From the cell containing the given text, extract its center point as (X, Y) coordinate. 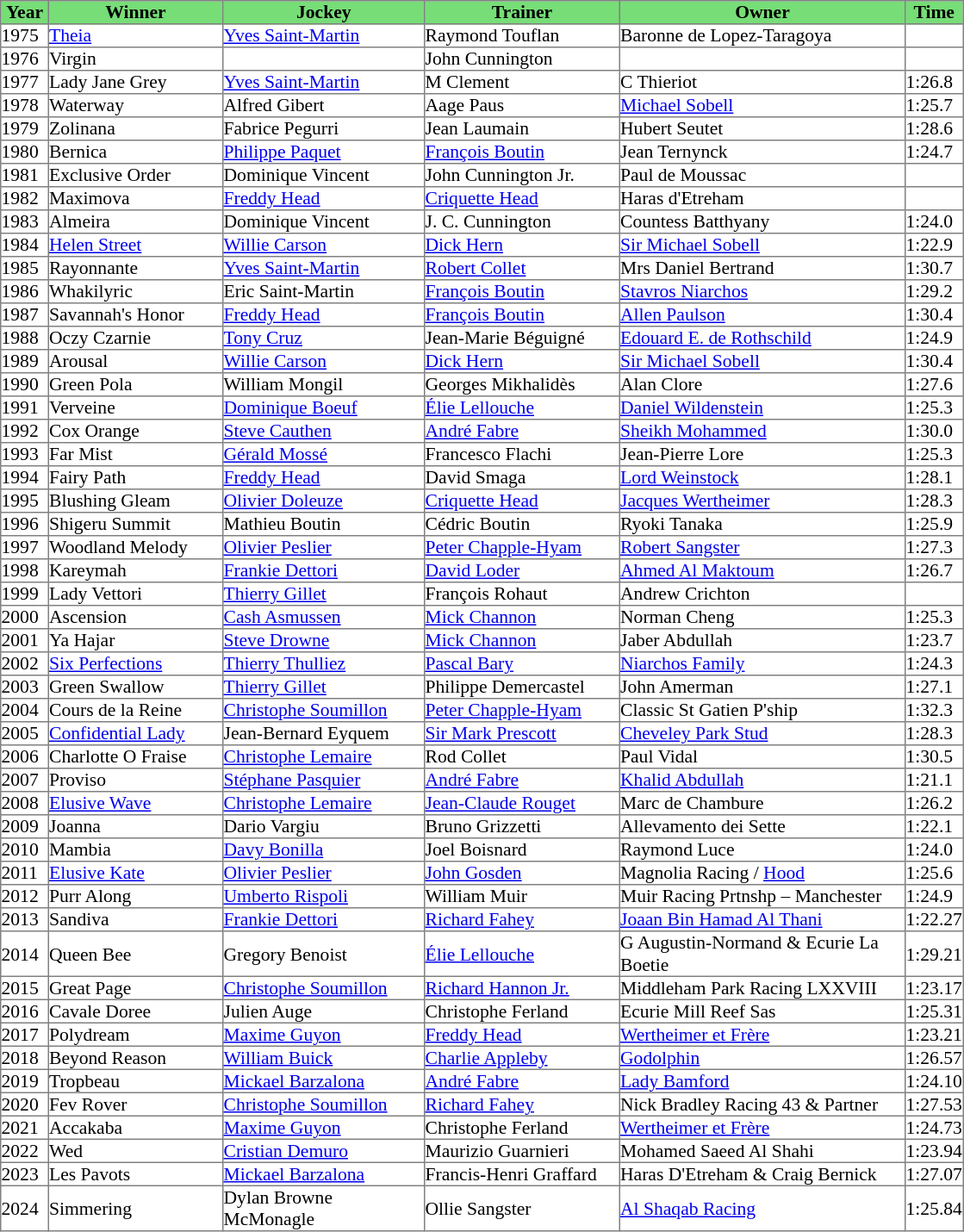
2000 (25, 617)
1991 (25, 408)
Jacques Wertheimer (762, 501)
1:32.3 (934, 710)
Almeira (135, 222)
Jean-Claude Rouget (522, 803)
Jean Laumain (522, 129)
1:23.21 (934, 1034)
Mohamed Saeed Al Shahi (762, 1151)
William Buick (324, 1058)
1:26.57 (934, 1058)
1988 (25, 338)
Olivier Doleuze (324, 501)
Stavros Niarchos (762, 291)
Michael Sobell (762, 105)
Woodland Melody (135, 548)
1:22.27 (934, 920)
Time (934, 12)
1998 (25, 570)
1:25.84 (934, 1208)
2004 (25, 710)
2002 (25, 663)
Niarchos Family (762, 663)
Marc de Chambure (762, 803)
Khalid Abdullah (762, 781)
Six Perfections (135, 663)
1:25.31 (934, 1011)
Helen Street (135, 245)
Aage Paus (522, 105)
Cash Asmussen (324, 617)
Paul Vidal (762, 756)
Georges Mikhalidès (522, 384)
François Rohaut (522, 594)
John Cunnington (522, 59)
Francesco Flachi (522, 455)
1:24.10 (934, 1080)
Stéphane Pasquier (324, 781)
Alan Clore (762, 384)
1:25.6 (934, 874)
1976 (25, 59)
Dario Vargiu (324, 827)
Paul de Moussac (762, 176)
Far Mist (135, 455)
Richard Hannon Jr. (522, 987)
Joanna (135, 827)
2009 (25, 827)
1:24.73 (934, 1127)
Kareymah (135, 570)
1:29.2 (934, 291)
G Augustin-Normand & Ecurie La Boetie (762, 954)
Waterway (135, 105)
Proviso (135, 781)
Cox Orange (135, 431)
Daniel Wildenstein (762, 408)
2011 (25, 874)
Ecurie Mill Reef Sas (762, 1011)
2013 (25, 920)
Shigeru Summit (135, 524)
1996 (25, 524)
Countess Batthyany (762, 222)
Lady Bamford (762, 1080)
Exclusive Order (135, 176)
Nick Bradley Racing 43 & Partner (762, 1104)
Dominique Boeuf (324, 408)
2007 (25, 781)
Robert Sangster (762, 548)
1:30.7 (934, 269)
1:23.7 (934, 641)
1:22.1 (934, 827)
Baronne de Lopez-Taragoya (762, 36)
2014 (25, 954)
1980 (25, 152)
Trainer (522, 12)
1999 (25, 594)
1983 (25, 222)
2020 (25, 1104)
David Smaga (522, 477)
2018 (25, 1058)
Queen Bee (135, 954)
2021 (25, 1127)
1:28.1 (934, 477)
Rayonnante (135, 269)
Allevamento dei Sette (762, 827)
J. C. Cunnington (522, 222)
1984 (25, 245)
Alfred Gibert (324, 105)
Purr Along (135, 896)
Cheveley Park Stud (762, 734)
1995 (25, 501)
2022 (25, 1151)
Lady Vettori (135, 594)
Charlie Appleby (522, 1058)
Godolphin (762, 1058)
Ascension (135, 617)
1:29.21 (934, 954)
1:27.3 (934, 548)
Bernica (135, 152)
Norman Cheng (762, 617)
C Thieriot (762, 83)
Andrew Crichton (762, 594)
Gregory Benoist (324, 954)
Oczy Czarnie (135, 338)
2024 (25, 1208)
Owner (762, 12)
Great Page (135, 987)
Savannah's Honor (135, 315)
Raymond Touflan (522, 36)
Sandiva (135, 920)
2003 (25, 688)
Wed (135, 1151)
Ya Hajar (135, 641)
Confidential Lady (135, 734)
2005 (25, 734)
Jaber Abdullah (762, 641)
Tony Cruz (324, 338)
2012 (25, 896)
1:24.3 (934, 663)
Blushing Gleam (135, 501)
1:25.7 (934, 105)
1:26.8 (934, 83)
1:21.1 (934, 781)
Francis-Henri Graffard (522, 1173)
1987 (25, 315)
Hubert Seutet (762, 129)
1:30.5 (934, 756)
1:26.2 (934, 803)
2008 (25, 803)
Verveine (135, 408)
Davy Bonilla (324, 849)
2001 (25, 641)
1:30.0 (934, 431)
Fabrice Pegurri (324, 129)
1:28.6 (934, 129)
Raymond Luce (762, 849)
John Cunnington Jr. (522, 176)
Mathieu Boutin (324, 524)
Beyond Reason (135, 1058)
Magnolia Racing / Hood (762, 874)
1979 (25, 129)
1997 (25, 548)
William Mongil (324, 384)
Accakaba (135, 1127)
John Gosden (522, 874)
1977 (25, 83)
Elusive Kate (135, 874)
1:27.1 (934, 688)
1:22.9 (934, 245)
Steve Cauthen (324, 431)
Jockey (324, 12)
Classic St Gatien P'ship (762, 710)
Thierry Thulliez (324, 663)
Maximova (135, 198)
Bruno Grizzetti (522, 827)
Mrs Daniel Bertrand (762, 269)
1:27.6 (934, 384)
Robert Collet (522, 269)
1994 (25, 477)
1993 (25, 455)
Julien Auge (324, 1011)
Middleham Park Racing LXXVIII (762, 987)
1981 (25, 176)
Dylan Browne McMonagle (324, 1208)
Umberto Rispoli (324, 896)
1986 (25, 291)
Year (25, 12)
Jean-Bernard Eyquem (324, 734)
Mambia (135, 849)
Ollie Sangster (522, 1208)
Haras d'Etreham (762, 198)
Virgin (135, 59)
Edouard E. de Rothschild (762, 338)
Whakilyric (135, 291)
Arousal (135, 362)
Les Pavots (135, 1173)
Simmering (135, 1208)
Steve Drowne (324, 641)
2015 (25, 987)
Green Pola (135, 384)
Green Swallow (135, 688)
Joel Boisnard (522, 849)
1:27.07 (934, 1173)
2023 (25, 1173)
2016 (25, 1011)
Philippe Demercastel (522, 688)
1989 (25, 362)
Pascal Bary (522, 663)
Jean-Marie Béguigné (522, 338)
M Clement (522, 83)
Ahmed Al Maktoum (762, 570)
1978 (25, 105)
Lord Weinstock (762, 477)
Cristian Demuro (324, 1151)
Zolinana (135, 129)
2017 (25, 1034)
1985 (25, 269)
Joaan Bin Hamad Al Thani (762, 920)
William Muir (522, 896)
1:24.7 (934, 152)
Gérald Mossé (324, 455)
1:27.53 (934, 1104)
Cours de la Reine (135, 710)
Sir Mark Prescott (522, 734)
Jean-Pierre Lore (762, 455)
Muir Racing Prtnshp – Manchester (762, 896)
Al Shaqab Racing (762, 1208)
Cédric Boutin (522, 524)
Allen Paulson (762, 315)
John Amerman (762, 688)
Cavale Doree (135, 1011)
Haras D'Etreham & Craig Bernick (762, 1173)
Philippe Paquet (324, 152)
Fairy Path (135, 477)
Elusive Wave (135, 803)
Fev Rover (135, 1104)
Eric Saint-Martin (324, 291)
Polydream (135, 1034)
2010 (25, 849)
Maurizio Guarnieri (522, 1151)
Theia (135, 36)
2019 (25, 1080)
2006 (25, 756)
1982 (25, 198)
Jean Ternynck (762, 152)
Tropbeau (135, 1080)
Sheikh Mohammed (762, 431)
David Loder (522, 570)
Lady Jane Grey (135, 83)
1975 (25, 36)
Ryoki Tanaka (762, 524)
Charlotte O Fraise (135, 756)
1:25.9 (934, 524)
1992 (25, 431)
Rod Collet (522, 756)
1990 (25, 384)
1:26.7 (934, 570)
Winner (135, 12)
1:23.94 (934, 1151)
1:23.17 (934, 987)
